Output the (X, Y) coordinate of the center of the cell containing the given text.  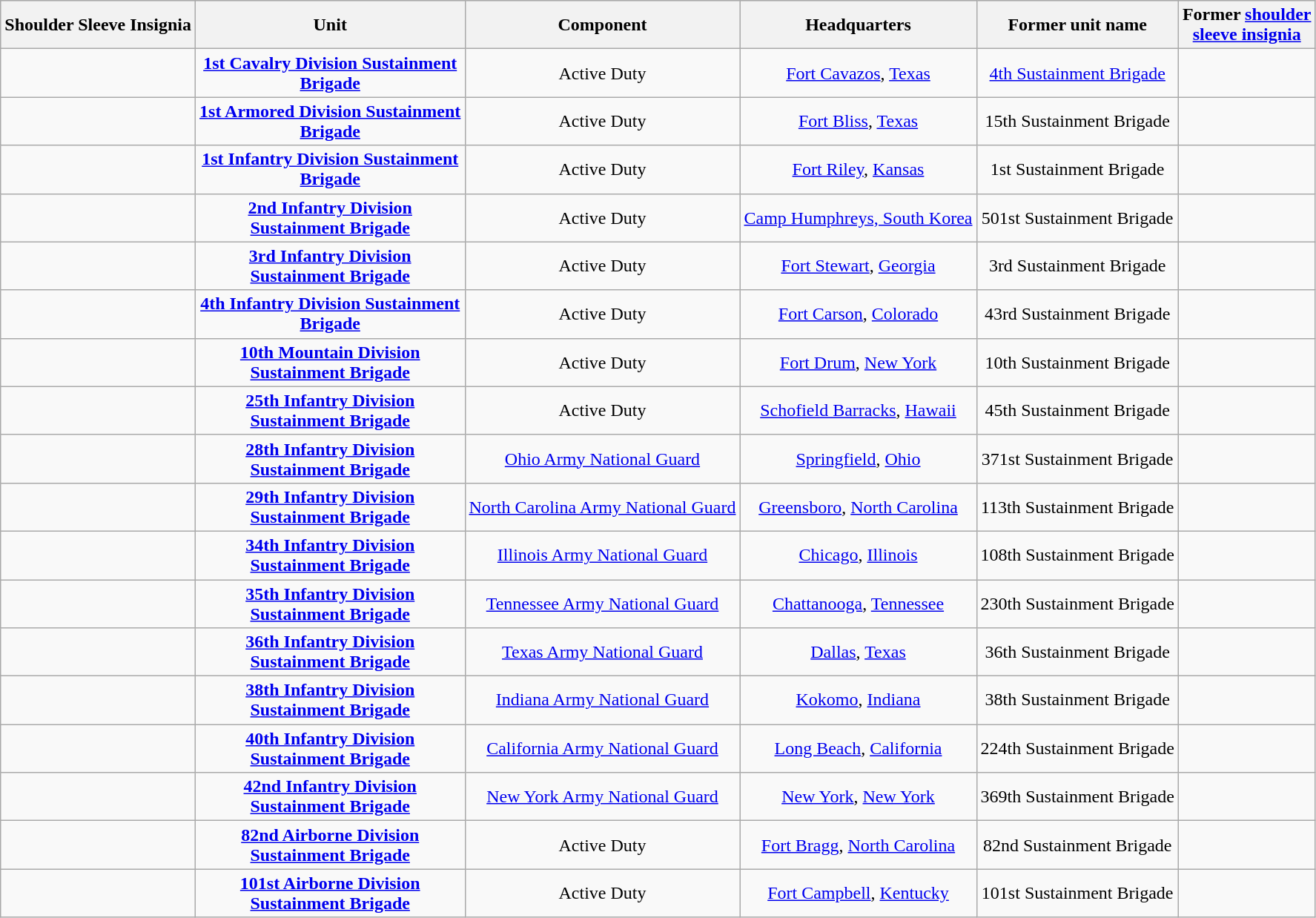
108th Sustainment Brigade (1077, 555)
25th Infantry Division Sustainment Brigade (330, 411)
North Carolina Army National Guard (602, 507)
1st Infantry Division Sustainment Brigade (330, 169)
1st Armored Division Sustainment Brigade (330, 122)
43rd Sustainment Brigade (1077, 314)
Camp Humphreys, South Korea (859, 218)
Texas Army National Guard (602, 653)
Headquarters (859, 25)
Fort Carson, Colorado (859, 314)
Fort Riley, Kansas (859, 169)
Fort Cavazos, Texas (859, 73)
3rd Infantry Division Sustainment Brigade (330, 265)
New York Army National Guard (602, 796)
82nd Sustainment Brigade (1077, 845)
Schofield Barracks, Hawaii (859, 411)
Former unit name (1077, 25)
Kokomo, Indiana (859, 700)
29th Infantry Division Sustainment Brigade (330, 507)
Greensboro, North Carolina (859, 507)
Dallas, Texas (859, 653)
224th Sustainment Brigade (1077, 749)
New York, New York (859, 796)
230th Sustainment Brigade (1077, 604)
Indiana Army National Guard (602, 700)
2nd Infantry Division Sustainment Brigade (330, 218)
10th Sustainment Brigade (1077, 362)
34th Infantry Division Sustainment Brigade (330, 555)
369th Sustainment Brigade (1077, 796)
Tennessee Army National Guard (602, 604)
1st Sustainment Brigade (1077, 169)
Illinois Army National Guard (602, 555)
1st Cavalry Division Sustainment Brigade (330, 73)
38th Sustainment Brigade (1077, 700)
38th Infantry Division Sustainment Brigade (330, 700)
Chicago, Illinois (859, 555)
10th Mountain Division Sustainment Brigade (330, 362)
45th Sustainment Brigade (1077, 411)
Fort Campbell, Kentucky (859, 893)
Fort Drum, New York (859, 362)
15th Sustainment Brigade (1077, 122)
Unit (330, 25)
40th Infantry Division Sustainment Brigade (330, 749)
Ohio Army National Guard (602, 458)
4th Sustainment Brigade (1077, 73)
Component (602, 25)
101st Airborne Division Sustainment Brigade (330, 893)
371st Sustainment Brigade (1077, 458)
Fort Bragg, North Carolina (859, 845)
Fort Bliss, Texas (859, 122)
Chattanooga, Tennessee (859, 604)
California Army National Guard (602, 749)
501st Sustainment Brigade (1077, 218)
3rd Sustainment Brigade (1077, 265)
Fort Stewart, Georgia (859, 265)
Former shoulder sleeve insignia (1247, 25)
Long Beach, California (859, 749)
101st Sustainment Brigade (1077, 893)
4th Infantry Division Sustainment Brigade (330, 314)
113th Sustainment Brigade (1077, 507)
36th Sustainment Brigade (1077, 653)
Springfield, Ohio (859, 458)
28th Infantry Division Sustainment Brigade (330, 458)
Shoulder Sleeve Insignia (98, 25)
35th Infantry Division Sustainment Brigade (330, 604)
36th Infantry Division Sustainment Brigade (330, 653)
42nd Infantry Division Sustainment Brigade (330, 796)
82nd Airborne Division Sustainment Brigade (330, 845)
